Extract the (X, Y) coordinate from the center of the cell holding the provided text.  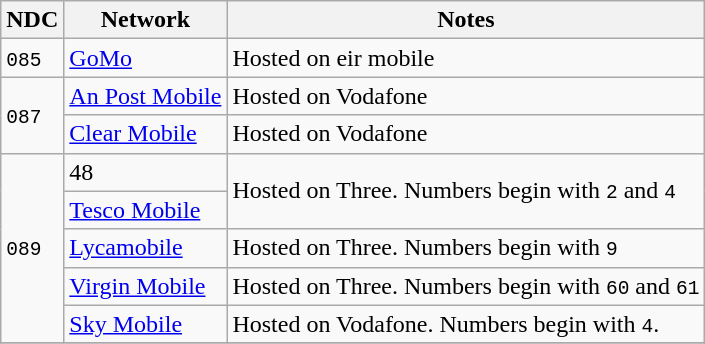
Network (146, 20)
An Post Mobile (146, 96)
NDC (32, 20)
48 (146, 172)
Hosted on Three. Numbers begin with 2 and 4 (466, 191)
087 (32, 115)
Clear Mobile (146, 134)
GoMo (146, 58)
Hosted on eir mobile (466, 58)
Virgin Mobile (146, 286)
085 (32, 58)
Notes (466, 20)
Sky Mobile (146, 324)
Hosted on Three. Numbers begin with 9 (466, 248)
Hosted on Vodafone. Numbers begin with 4. (466, 324)
Tesco Mobile (146, 210)
Lycamobile (146, 248)
089 (32, 248)
Hosted on Three. Numbers begin with 60 and 61 (466, 286)
